Provide the [X, Y] coordinate of the cell's center where the given text is located.  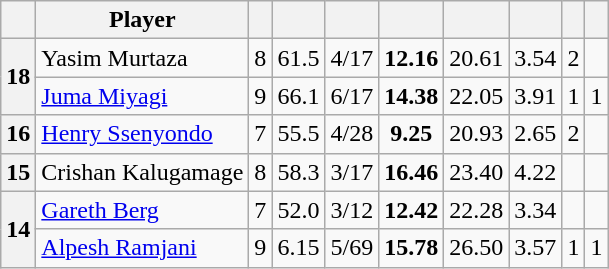
20.61 [476, 58]
22.28 [476, 210]
Crishan Kalugamage [142, 172]
3/12 [352, 210]
20.93 [476, 134]
15 [18, 172]
2.65 [536, 134]
66.1 [298, 96]
9.25 [412, 134]
Alpesh Ramjani [142, 248]
Yasim Murtaza [142, 58]
18 [18, 77]
6.15 [298, 248]
23.40 [476, 172]
Gareth Berg [142, 210]
16.46 [412, 172]
58.3 [298, 172]
15.78 [412, 248]
6/17 [352, 96]
4/17 [352, 58]
61.5 [298, 58]
5/69 [352, 248]
Henry Ssenyondo [142, 134]
4/28 [352, 134]
55.5 [298, 134]
3/17 [352, 172]
3.54 [536, 58]
52.0 [298, 210]
Player [142, 20]
14 [18, 229]
12.16 [412, 58]
14.38 [412, 96]
4.22 [536, 172]
22.05 [476, 96]
16 [18, 134]
3.91 [536, 96]
12.42 [412, 210]
3.34 [536, 210]
Juma Miyagi [142, 96]
3.57 [536, 248]
26.50 [476, 248]
